For the text-containing cell, return its midpoint in (X, Y) coordinate format. 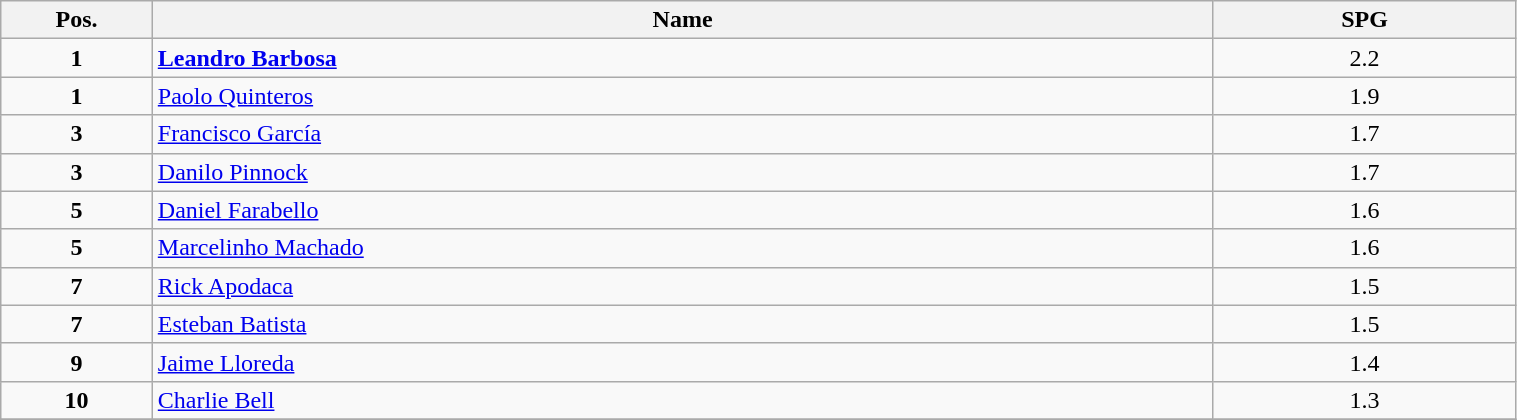
Esteban Batista (682, 324)
Paolo Quinteros (682, 96)
Marcelinho Machado (682, 248)
Daniel Farabello (682, 210)
10 (77, 400)
Name (682, 20)
1.9 (1364, 96)
Jaime Lloreda (682, 362)
Rick Apodaca (682, 286)
Francisco García (682, 134)
Danilo Pinnock (682, 172)
Pos. (77, 20)
Leandro Barbosa (682, 58)
Charlie Bell (682, 400)
SPG (1364, 20)
1.3 (1364, 400)
2.2 (1364, 58)
9 (77, 362)
1.4 (1364, 362)
